Return the (X, Y) coordinate for the center point of the cell that contains the specified text.  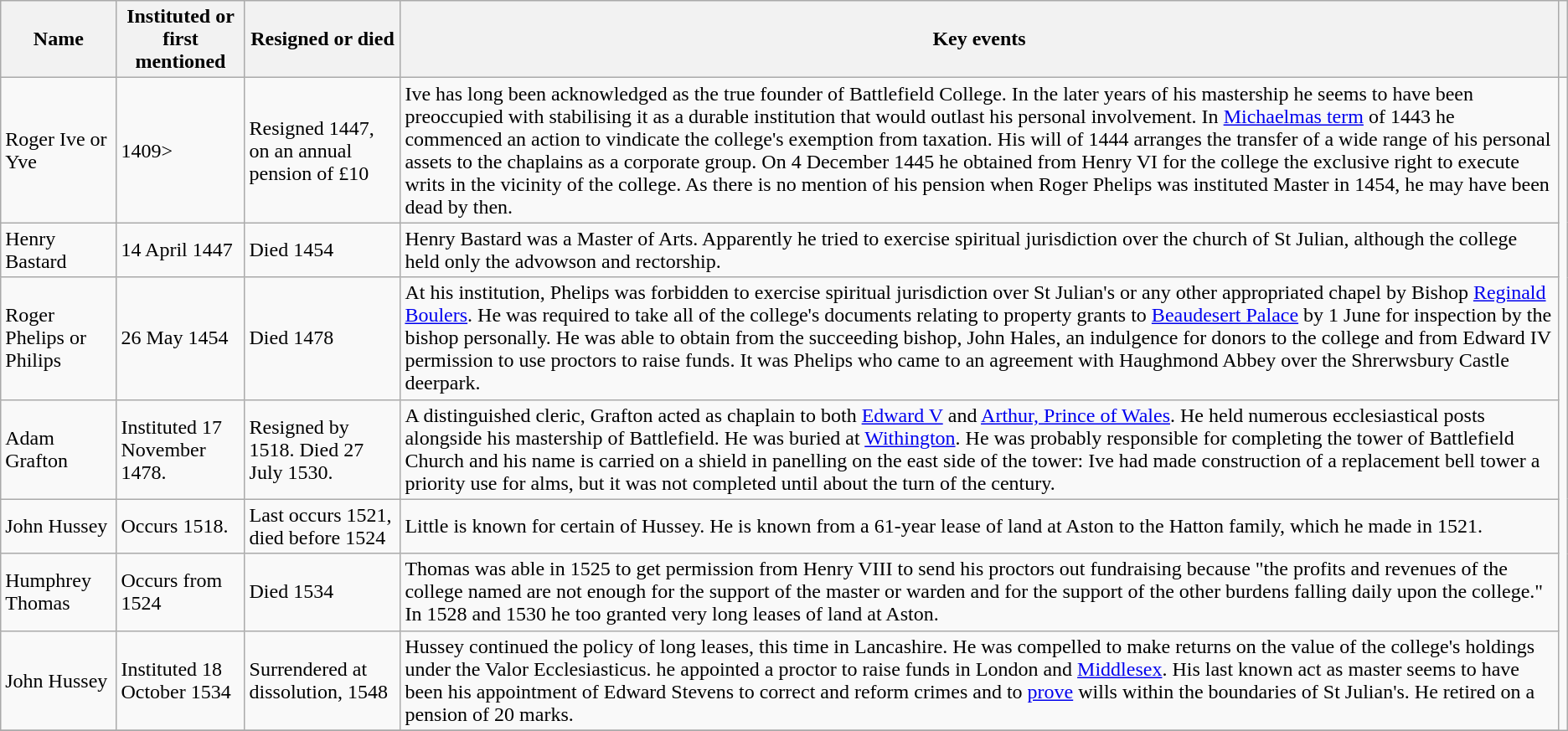
1409> (181, 151)
Adam Grafton (59, 449)
Surrendered at dissolution, 1548 (322, 680)
26 May 1454 (181, 338)
Resigned 1447, on an annual pension of £10 (322, 151)
14 April 1447 (181, 250)
Instituted or first mentioned (181, 39)
Resigned by 1518. Died 27 July 1530. (322, 449)
Died 1478 (322, 338)
Occurs 1518. (181, 526)
Key events (979, 39)
Last occurs 1521, died before 1524 (322, 526)
Humphrey Thomas (59, 592)
Died 1534 (322, 592)
Henry Bastard (59, 250)
Name (59, 39)
Died 1454 (322, 250)
Little is known for certain of Hussey. He is known from a 61-year lease of land at Aston to the Hatton family, which he made in 1521. (979, 526)
Occurs from 1524 (181, 592)
Roger Ive or Yve (59, 151)
Instituted 18 October 1534 (181, 680)
Instituted 17 November 1478. (181, 449)
Roger Phelips or Philips (59, 338)
Resigned or died (322, 39)
